Provide the [x, y] coordinate of the cell's center where the given text is located.  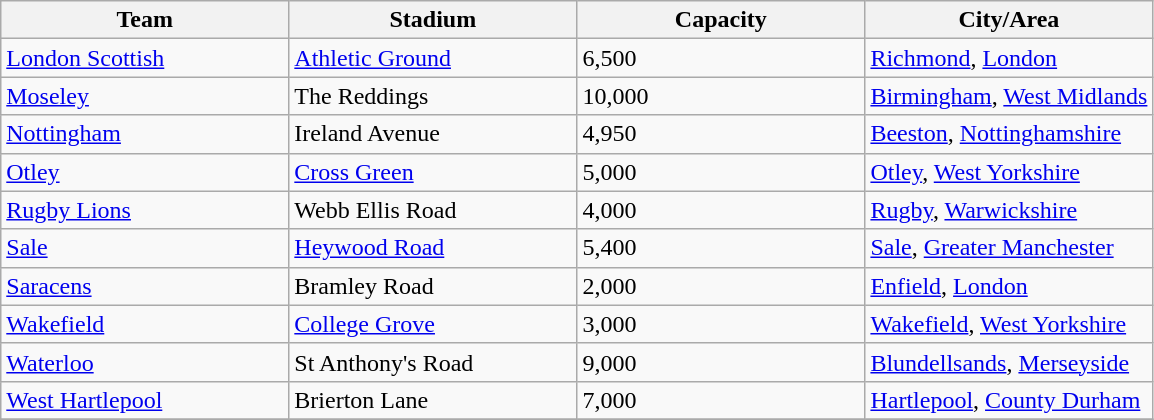
Sale [145, 248]
Heywood Road [433, 248]
4,000 [721, 210]
Birmingham, West Midlands [1009, 96]
St Anthony's Road [433, 362]
Otley, West Yorkshire [1009, 172]
Waterloo [145, 362]
Team [145, 20]
Wakefield, West Yorkshire [1009, 324]
7,000 [721, 400]
3,000 [721, 324]
London Scottish [145, 58]
Ireland Avenue [433, 134]
Brierton Lane [433, 400]
6,500 [721, 58]
Cross Green [433, 172]
5,000 [721, 172]
The Reddings [433, 96]
Saracens [145, 286]
Nottingham [145, 134]
Richmond, London [1009, 58]
Moseley [145, 96]
Rugby, Warwickshire [1009, 210]
Beeston, Nottinghamshire [1009, 134]
Hartlepool, County Durham [1009, 400]
5,400 [721, 248]
9,000 [721, 362]
Webb Ellis Road [433, 210]
10,000 [721, 96]
4,950 [721, 134]
Capacity [721, 20]
College Grove [433, 324]
Blundellsands, Merseyside [1009, 362]
Wakefield [145, 324]
Rugby Lions [145, 210]
Sale, Greater Manchester [1009, 248]
Otley [145, 172]
Stadium [433, 20]
City/Area [1009, 20]
Bramley Road [433, 286]
2,000 [721, 286]
West Hartlepool [145, 400]
Enfield, London [1009, 286]
Athletic Ground [433, 58]
